Return (x, y) of the center of cell containing provided text 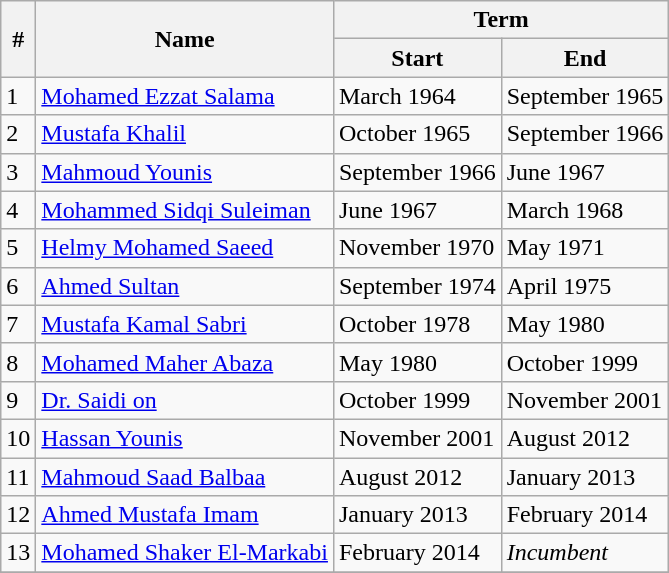
March 1964 (417, 96)
Ahmed Mustafa Imam (185, 515)
# (18, 39)
Mahmoud Saad Balbaa (185, 477)
Mohamed Shaker El-Markabi (185, 553)
Mahmoud Younis (185, 172)
September 1965 (585, 96)
Ahmed Sultan (185, 286)
11 (18, 477)
5 (18, 248)
7 (18, 324)
Helmy Mohamed Saeed (185, 248)
May 1971 (585, 248)
Mohamed Ezzat Salama (185, 96)
13 (18, 553)
2 (18, 134)
March 1968 (585, 210)
4 (18, 210)
Start (417, 58)
Name (185, 39)
1 (18, 96)
8 (18, 362)
12 (18, 515)
Mohamed Maher Abaza (185, 362)
September 1974 (417, 286)
October 1965 (417, 134)
Dr. Saidi on (185, 400)
9 (18, 400)
Hassan Younis (185, 438)
Mohammed Sidqi Suleiman (185, 210)
November 1970 (417, 248)
Term (500, 20)
6 (18, 286)
10 (18, 438)
3 (18, 172)
Incumbent (585, 553)
Mustafa Kamal Sabri (185, 324)
April 1975 (585, 286)
October 1978 (417, 324)
Mustafa Khalil (185, 134)
End (585, 58)
